For the text-containing cell, return its midpoint in (X, Y) coordinate format. 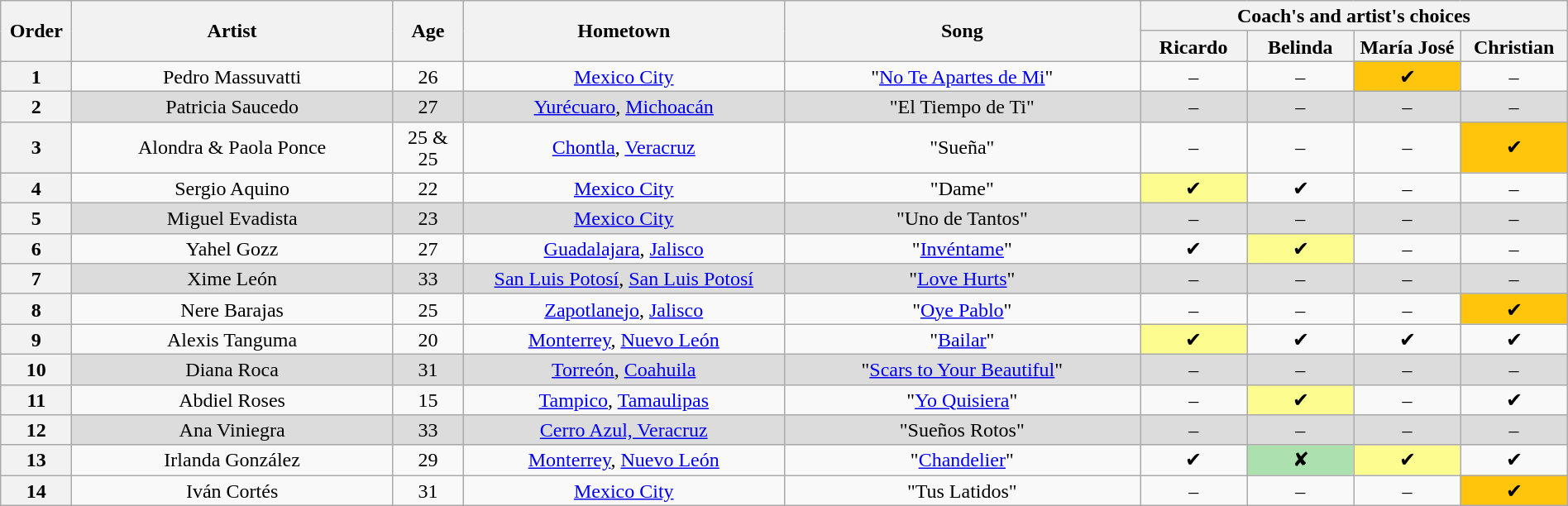
Torreón, Coahuila (624, 369)
15 (428, 400)
Zapotlanejo, Jalisco (624, 309)
Iván Cortés (232, 491)
"No Te Apartes de Mi" (963, 76)
8 (36, 309)
Alexis Tanguma (232, 339)
"Yo Quisiera" (963, 400)
Ricardo (1194, 46)
25 (428, 309)
San Luis Potosí, San Luis Potosí (624, 279)
Diana Roca (232, 369)
Hometown (624, 31)
1 (36, 76)
"Bailar" (963, 339)
"Sueña" (963, 147)
María José (1408, 46)
✘ (1300, 460)
Miguel Evadista (232, 218)
Tampico, Tamaulipas (624, 400)
Abdiel Roses (232, 400)
Ana Viniegra (232, 430)
10 (36, 369)
"El Tiempo de Ti" (963, 106)
Yurécuaro, Michoacán (624, 106)
Age (428, 31)
Alondra & Paola Ponce (232, 147)
Order (36, 31)
Yahel Gozz (232, 248)
Artist (232, 31)
4 (36, 189)
"Tus Latidos" (963, 491)
Xime León (232, 279)
Irlanda González (232, 460)
"Dame" (963, 189)
Sergio Aquino (232, 189)
5 (36, 218)
2 (36, 106)
29 (428, 460)
"Love Hurts" (963, 279)
12 (36, 430)
"Oye Pablo" (963, 309)
Christian (1513, 46)
13 (36, 460)
14 (36, 491)
Cerro Azul, Veracruz (624, 430)
Pedro Massuvatti (232, 76)
"Uno de Tantos" (963, 218)
Guadalajara, Jalisco (624, 248)
Belinda (1300, 46)
11 (36, 400)
23 (428, 218)
3 (36, 147)
"Chandelier" (963, 460)
26 (428, 76)
7 (36, 279)
Chontla, Veracruz (624, 147)
"Scars to Your Beautiful" (963, 369)
25 & 25 (428, 147)
9 (36, 339)
22 (428, 189)
"Invéntame" (963, 248)
Nere Barajas (232, 309)
Coach's and artist's choices (1355, 17)
"Sueños Rotos" (963, 430)
20 (428, 339)
Patricia Saucedo (232, 106)
6 (36, 248)
Song (963, 31)
